Detect which cell encompasses the target text, then output its [X, Y] center coordinate. 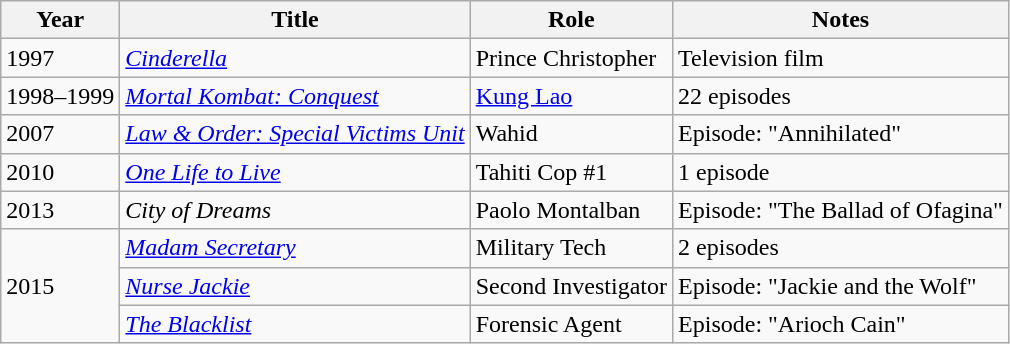
Prince Christopher [571, 58]
Television film [841, 58]
Mortal Kombat: Conquest [295, 96]
The Blacklist [295, 324]
Notes [841, 20]
22 episodes [841, 96]
2 episodes [841, 248]
Year [60, 20]
Role [571, 20]
1998–1999 [60, 96]
2013 [60, 210]
Military Tech [571, 248]
Wahid [571, 134]
One Life to Live [295, 172]
Kung Lao [571, 96]
Forensic Agent [571, 324]
Law & Order: Special Victims Unit [295, 134]
Title [295, 20]
Episode: "The Ballad of Ofagina" [841, 210]
1 episode [841, 172]
Paolo Montalban [571, 210]
2010 [60, 172]
Nurse Jackie [295, 286]
2007 [60, 134]
Cinderella [295, 58]
Second Investigator [571, 286]
Episode: "Arioch Cain" [841, 324]
Tahiti Cop #1 [571, 172]
Episode: "Jackie and the Wolf" [841, 286]
City of Dreams [295, 210]
Episode: "Annihilated" [841, 134]
Madam Secretary [295, 248]
2015 [60, 286]
1997 [60, 58]
